Return [x, y] of the center of cell containing provided text 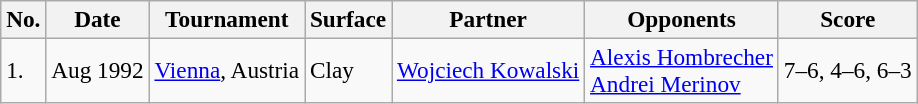
Vienna, Austria [226, 70]
Partner [488, 19]
7–6, 4–6, 6–3 [848, 70]
Score [848, 19]
Wojciech Kowalski [488, 70]
No. [24, 19]
Surface [348, 19]
Tournament [226, 19]
Aug 1992 [98, 70]
Opponents [682, 19]
Date [98, 19]
1. [24, 70]
Alexis Hombrecher Andrei Merinov [682, 70]
Clay [348, 70]
